Pinpoint the cell where the given text exists, returning its [x, y] midpoint coordinate. 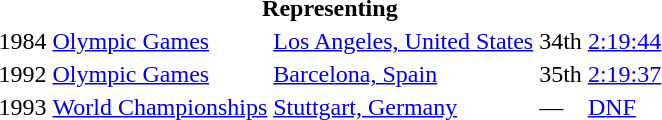
2:19:44 [624, 41]
Los Angeles, United States [404, 41]
35th [561, 74]
Barcelona, Spain [404, 74]
34th [561, 41]
2:19:37 [624, 74]
